Determine the [X, Y] coordinate at the center of the cell enclosing the given text.  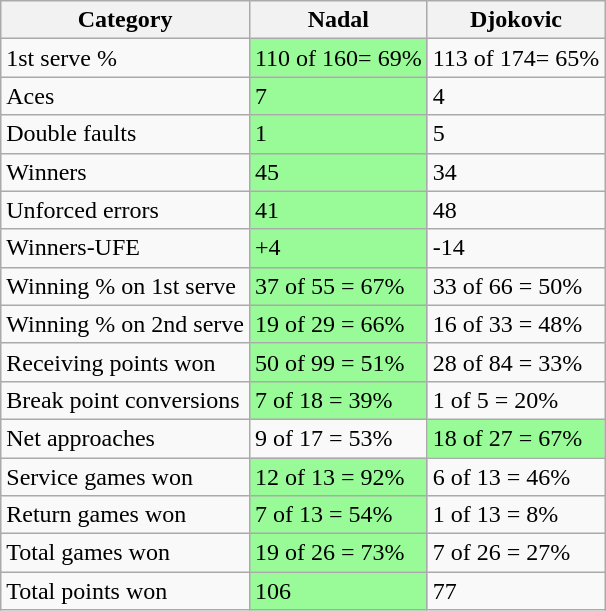
41 [338, 210]
106 [338, 591]
Service games won [126, 477]
Receiving points won [126, 362]
34 [516, 172]
37 of 55 = 67% [338, 286]
77 [516, 591]
Category [126, 20]
6 of 13 = 46% [516, 477]
9 of 17 = 53% [338, 438]
7 of 13 = 54% [338, 515]
1 of 13 = 8% [516, 515]
16 of 33 = 48% [516, 324]
1 [338, 134]
+4 [338, 248]
Djokovic [516, 20]
Unforced errors [126, 210]
19 of 26 = 73% [338, 553]
Double faults [126, 134]
7 of 18 = 39% [338, 400]
Net approaches [126, 438]
Winning % on 2nd serve [126, 324]
12 of 13 = 92% [338, 477]
1 of 5 = 20% [516, 400]
Winners-UFE [126, 248]
45 [338, 172]
7 [338, 96]
48 [516, 210]
113 of 174= 65% [516, 58]
50 of 99 = 51% [338, 362]
4 [516, 96]
110 of 160= 69% [338, 58]
7 of 26 = 27% [516, 553]
18 of 27 = 67% [516, 438]
33 of 66 = 50% [516, 286]
Return games won [126, 515]
Total games won [126, 553]
Aces [126, 96]
Break point conversions [126, 400]
28 of 84 = 33% [516, 362]
Winning % on 1st serve [126, 286]
-14 [516, 248]
Winners [126, 172]
Nadal [338, 20]
5 [516, 134]
1st serve % [126, 58]
19 of 29 = 66% [338, 324]
Total points won [126, 591]
